Detect which cell encompasses the target text, then output its [x, y] center coordinate. 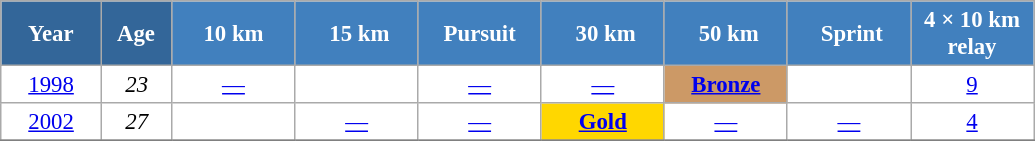
Bronze [726, 85]
10 km [234, 34]
30 km [602, 34]
15 km [356, 34]
Age [136, 34]
4 [972, 122]
1998 [52, 85]
Sprint [848, 34]
Pursuit [480, 34]
4 × 10 km relay [972, 34]
Gold [602, 122]
50 km [726, 34]
Year [52, 34]
2002 [52, 122]
23 [136, 85]
9 [972, 85]
27 [136, 122]
